Return [x, y] of the center of cell containing provided text 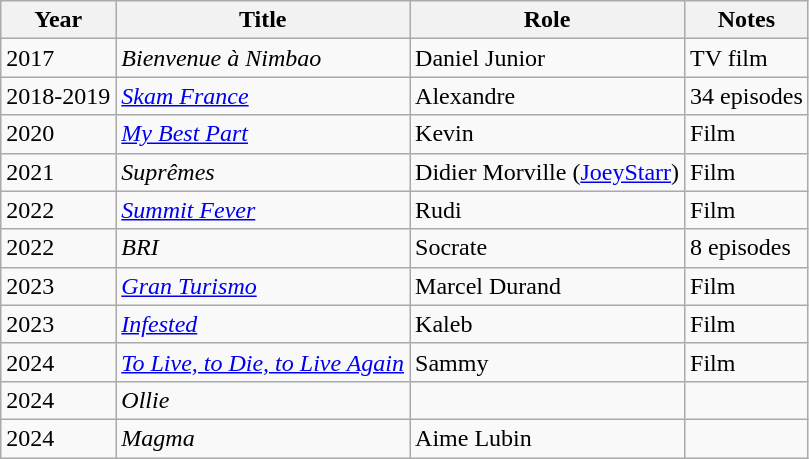
Marcel Durand [548, 286]
Magma [263, 438]
2017 [58, 58]
Daniel Junior [548, 58]
TV film [747, 58]
2018-2019 [58, 96]
Kevin [548, 134]
Summit Fever [263, 210]
Aime Lubin [548, 438]
Year [58, 20]
Socrate [548, 248]
Infested [263, 324]
Rudi [548, 210]
2021 [58, 172]
Ollie [263, 400]
Skam France [263, 96]
Role [548, 20]
Title [263, 20]
Didier Morville (JoeyStarr) [548, 172]
2020 [58, 134]
Suprêmes [263, 172]
34 episodes [747, 96]
Sammy [548, 362]
My Best Part [263, 134]
Notes [747, 20]
8 episodes [747, 248]
Bienvenue à Nimbao [263, 58]
Kaleb [548, 324]
Gran Turismo [263, 286]
Alexandre [548, 96]
To Live, to Die, to Live Again [263, 362]
BRI [263, 248]
